Return [X, Y] of the center of cell containing provided text 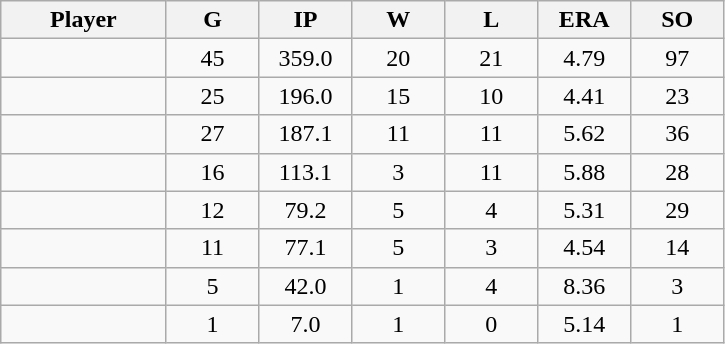
45 [212, 58]
29 [678, 210]
187.1 [306, 134]
10 [492, 96]
Player [84, 20]
359.0 [306, 58]
4.54 [584, 248]
0 [492, 324]
L [492, 20]
IP [306, 20]
27 [212, 134]
G [212, 20]
97 [678, 58]
5.14 [584, 324]
14 [678, 248]
25 [212, 96]
15 [398, 96]
28 [678, 172]
113.1 [306, 172]
42.0 [306, 286]
36 [678, 134]
4.41 [584, 96]
5.31 [584, 210]
21 [492, 58]
196.0 [306, 96]
79.2 [306, 210]
ERA [584, 20]
SO [678, 20]
12 [212, 210]
77.1 [306, 248]
16 [212, 172]
5.88 [584, 172]
7.0 [306, 324]
23 [678, 96]
5.62 [584, 134]
W [398, 20]
8.36 [584, 286]
20 [398, 58]
4.79 [584, 58]
